Capture the cell that displays the provided text and extract its [X, Y] central coordinate. 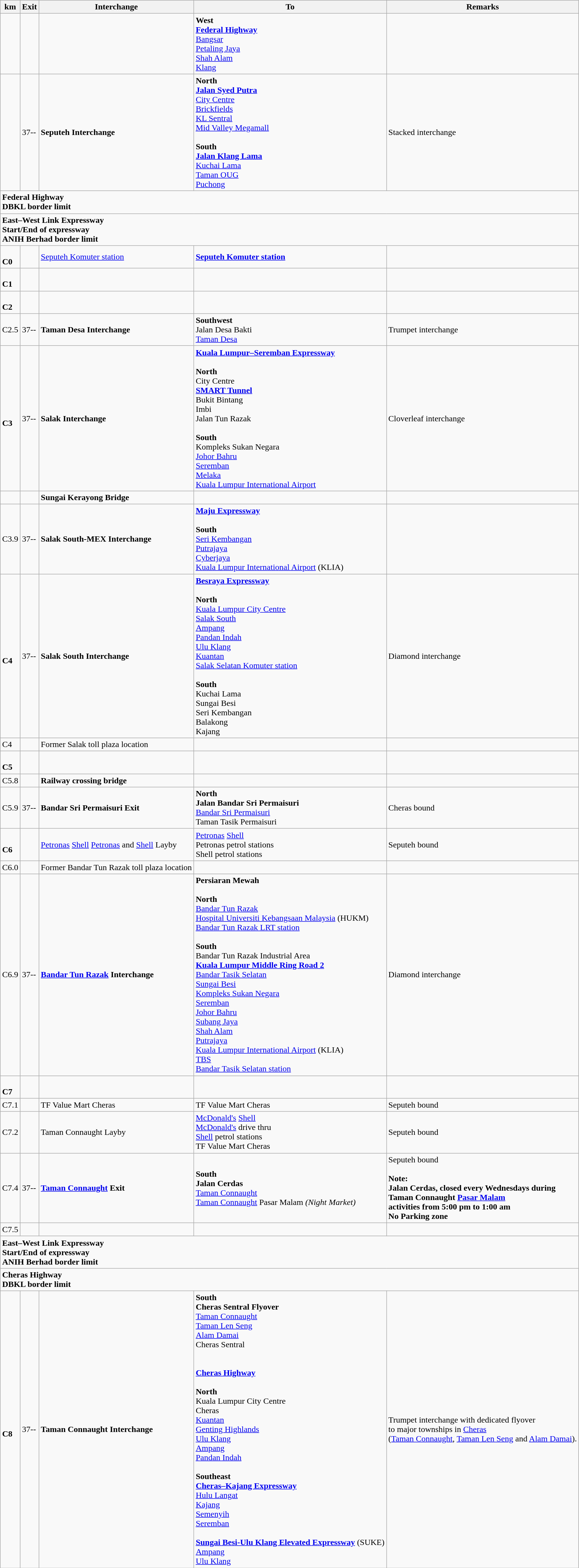
C6 [10, 845]
Salak South Interchange [116, 656]
Taman Connaught Layby [116, 1132]
Taman Connaught Interchange [116, 1429]
C5.8 [10, 781]
SouthJalan Cerdas Taman ConnaughtTaman Connaught Pasar Malam (Night Market) [290, 1188]
C2 [10, 302]
Federal Highway DBKL border limit [290, 202]
Trumpet interchange [483, 330]
C7.1 [10, 1105]
North Jalan Syed PutraCity CentreBrickfieldsKL Sentral Mid Valley Megamall South Jalan Klang LamaKuchai LamaTaman OUG Puchong [290, 133]
Remarks [483, 7]
km [10, 7]
Railway crossing bridge [116, 781]
Former Bandar Tun Razak toll plaza location [116, 867]
C7.5 [10, 1229]
C0 [10, 257]
Interchange [116, 7]
Trumpet interchange with dedicated flyoverto major townships in Cheras(Taman Connaught, Taman Len Seng and Alam Damai). [483, 1429]
C2.5 [10, 330]
C7.4 [10, 1188]
C5.9 [10, 808]
NorthJalan Bandar Sri PermaisuriBandar Sri PermaisuriTaman Tasik Permaisuri [290, 808]
Bandar Tun Razak Interchange [116, 975]
C6.9 [10, 975]
McDonald's ShellMcDonald's drive thruShell petrol stations TF Value Mart Cheras [290, 1132]
Seputeh boundNote:Jalan Cerdas, closed every Wednesdays duringTaman Connaught Pasar Malamactivities from 5:00 pm to 1:00 amNo Parking zone [483, 1188]
C7.2 [10, 1132]
Seputeh Interchange [116, 133]
C1 [10, 280]
Maju ExpresswaySouth Seri Kembangan Putrajaya Cyberjaya Kuala Lumpur International Airport (KLIA) [290, 539]
Southwest Jalan Desa BaktiTaman Desa [290, 330]
C6.0 [10, 867]
Stacked interchange [483, 133]
Former Salak toll plaza location [116, 745]
Exit [30, 7]
Petronas Shell Petronas and Shell Layby [116, 845]
C5 [10, 762]
To [290, 7]
C3 [10, 418]
Taman Connaught Exit [116, 1188]
Petronas ShellPetronas petrol stationsShell petrol stations [290, 845]
C7 [10, 1087]
Cheras Highway DBKL border limit [290, 1279]
Sungai Kerayong Bridge [116, 497]
Taman Desa Interchange [116, 330]
Salak South-MEX Interchange [116, 539]
Bandar Sri Permaisuri Exit [116, 808]
West Federal HighwayBangsarPetaling JayaShah AlamKlang [290, 44]
C3.9 [10, 539]
Cheras bound [483, 808]
C8 [10, 1429]
Salak Interchange [116, 418]
Cloverleaf interchange [483, 418]
